Detect which cell encompasses the target text, then output its [x, y] center coordinate. 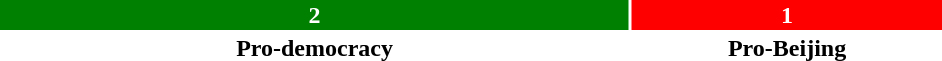
2 [314, 15]
1 [787, 15]
